From the cell containing the given text, extract its center point as (x, y) coordinate. 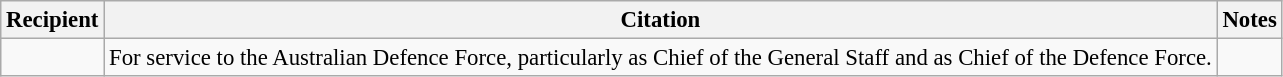
Citation (660, 20)
Notes (1250, 20)
Recipient (52, 20)
For service to the Australian Defence Force, particularly as Chief of the General Staff and as Chief of the Defence Force. (660, 58)
